Determine the (X, Y) coordinate at the center of the cell enclosing the given text.  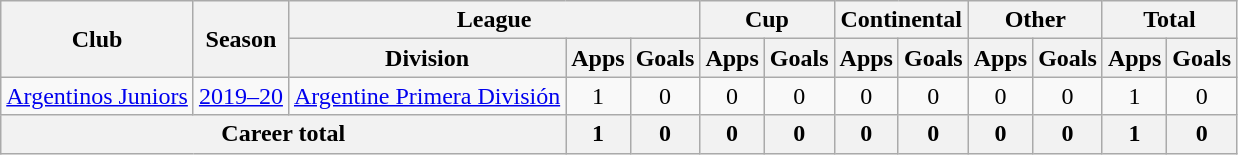
Cup (767, 20)
Argentinos Juniors (98, 96)
Division (426, 58)
Club (98, 39)
Argentine Primera División (426, 96)
Total (1169, 20)
Career total (284, 134)
Other (1035, 20)
League (494, 20)
2019–20 (240, 96)
Continental (901, 20)
Season (240, 39)
